Pinpoint the cell where the given text exists, returning its [X, Y] midpoint coordinate. 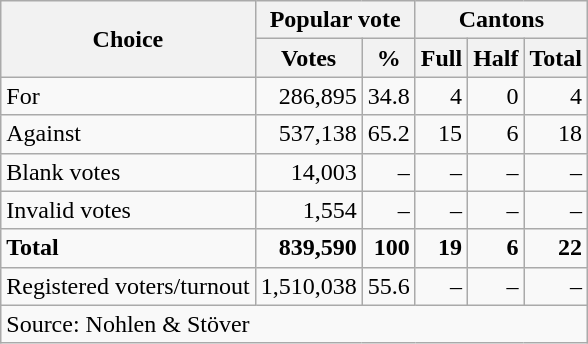
65.2 [388, 134]
0 [496, 96]
1,554 [308, 210]
Half [496, 58]
34.8 [388, 96]
1,510,038 [308, 286]
Choice [128, 39]
Full [441, 58]
22 [556, 248]
For [128, 96]
286,895 [308, 96]
100 [388, 248]
Votes [308, 58]
Cantons [501, 20]
19 [441, 248]
55.6 [388, 286]
Registered voters/turnout [128, 286]
Against [128, 134]
Blank votes [128, 172]
18 [556, 134]
839,590 [308, 248]
Popular vote [335, 20]
% [388, 58]
14,003 [308, 172]
15 [441, 134]
Invalid votes [128, 210]
537,138 [308, 134]
Source: Nohlen & Stöver [294, 324]
